From the cell containing the given text, extract its center point as [X, Y] coordinate. 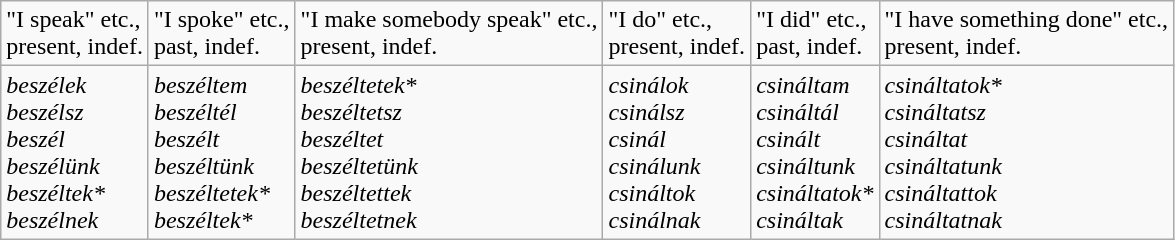
"I do" etc.,present, indef. [677, 34]
csinálokcsinálszcsinálcsinálunkcsináltokcsinálnak [677, 152]
csináltamcsináltálcsináltcsináltunkcsináltatok*csináltak [815, 152]
"I make somebody speak" etc.,present, indef. [449, 34]
csináltatok*csináltatszcsináltatcsináltatunkcsináltattokcsináltatnak [1026, 152]
"I did" etc.,past, indef. [815, 34]
beszélekbeszélszbeszélbeszélünkbeszéltek*beszélnek [75, 152]
beszéltembeszéltélbeszéltbeszéltünkbeszéltetek*beszéltek* [222, 152]
beszéltetek*beszéltetszbeszéltetbeszéltetünkbeszéltettekbeszéltetnek [449, 152]
"I have something done" etc.,present, indef. [1026, 34]
"I speak" etc.,present, indef. [75, 34]
"I spoke" etc.,past, indef. [222, 34]
